Search for the cell housing the specified text and yield its (X, Y) center coordinate. 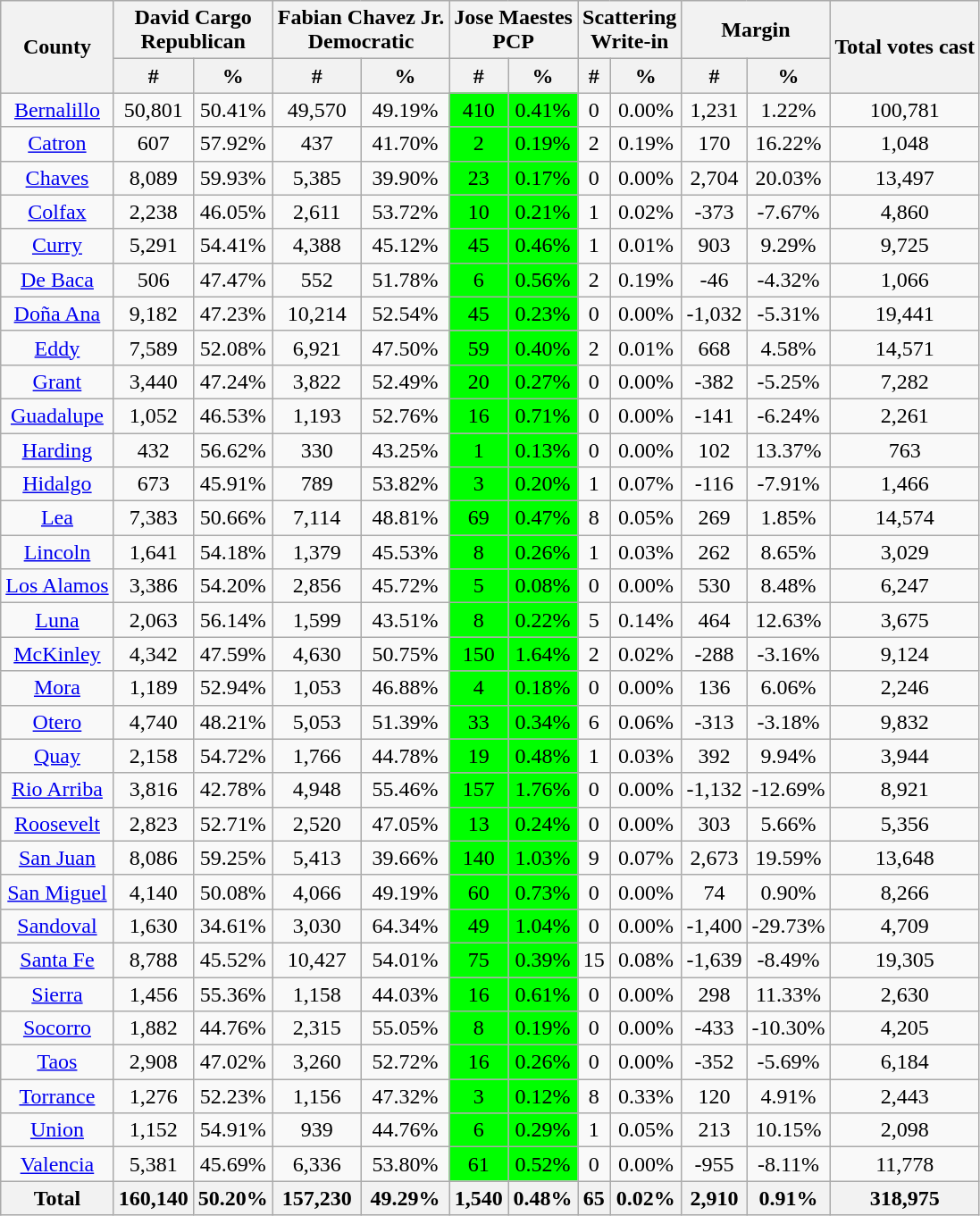
ScatteringWrite-in (629, 30)
50.08% (232, 892)
1,276 (154, 1096)
De Baca (57, 280)
53.82% (406, 484)
Fabian Chavez Jr.Democratic (361, 30)
8.48% (788, 586)
Margin (756, 30)
530 (715, 586)
Hidalgo (57, 484)
2,315 (316, 1028)
4,388 (316, 246)
-8.11% (788, 1164)
45.69% (232, 1164)
10,427 (316, 960)
0.14% (646, 620)
1,152 (154, 1130)
-6.24% (788, 415)
56.62% (232, 449)
1,231 (715, 110)
11,778 (905, 1164)
1,641 (154, 552)
50.20% (232, 1198)
1,193 (316, 415)
4,066 (316, 892)
4,630 (316, 654)
1.76% (543, 790)
-141 (715, 415)
Taos (57, 1062)
12.63% (788, 620)
2,908 (154, 1062)
Lincoln (57, 552)
33 (479, 722)
Santa Fe (57, 960)
5,413 (316, 858)
52.08% (232, 348)
Eddy (57, 348)
330 (316, 449)
5,291 (154, 246)
64.34% (406, 926)
45.52% (232, 960)
2,704 (715, 178)
46.05% (232, 212)
-7.67% (788, 212)
0.24% (543, 824)
0.33% (646, 1096)
57.92% (232, 144)
0.18% (543, 688)
-1,032 (715, 314)
4,342 (154, 654)
54.20% (232, 586)
46.53% (232, 415)
Mora (57, 688)
2,910 (715, 1198)
County (57, 46)
939 (316, 1130)
1,053 (316, 688)
Union (57, 1130)
2,246 (905, 688)
0.71% (543, 415)
-313 (715, 722)
47.23% (232, 314)
0.41% (543, 110)
47.59% (232, 654)
55.46% (406, 790)
3,822 (316, 382)
Lea (57, 518)
8,086 (154, 858)
Chaves (57, 178)
1,048 (905, 144)
52.49% (406, 382)
-1,639 (715, 960)
102 (715, 449)
0.52% (543, 1164)
0.47% (543, 518)
47.05% (406, 824)
David CargoRepublican (193, 30)
3,440 (154, 382)
-1,400 (715, 926)
Otero (57, 722)
464 (715, 620)
1,158 (316, 994)
Total (57, 1198)
Sandoval (57, 926)
Valencia (57, 1164)
3,386 (154, 586)
1.04% (543, 926)
13,497 (905, 178)
9.29% (788, 246)
437 (316, 144)
11.33% (788, 994)
170 (715, 144)
13 (479, 824)
3,030 (316, 926)
8,266 (905, 892)
1,189 (154, 688)
-7.91% (788, 484)
42.78% (232, 790)
Grant (57, 382)
6,184 (905, 1062)
45.12% (406, 246)
1,599 (316, 620)
47.02% (232, 1062)
7,282 (905, 382)
-116 (715, 484)
53.80% (406, 1164)
61 (479, 1164)
0.73% (543, 892)
2,261 (905, 415)
6,247 (905, 586)
1.22% (788, 110)
0.27% (543, 382)
14,574 (905, 518)
52.72% (406, 1062)
-4.32% (788, 280)
5,356 (905, 824)
-373 (715, 212)
13,648 (905, 858)
20 (479, 382)
41.70% (406, 144)
-5.31% (788, 314)
44.78% (406, 756)
52.76% (406, 415)
2,823 (154, 824)
59 (479, 348)
19 (479, 756)
8.65% (788, 552)
903 (715, 246)
69 (479, 518)
45.91% (232, 484)
0.29% (543, 1130)
Colfax (57, 212)
2,856 (316, 586)
60 (479, 892)
54.72% (232, 756)
45.72% (406, 586)
157,230 (316, 1198)
56.14% (232, 620)
7,114 (316, 518)
7,383 (154, 518)
10,214 (316, 314)
Rio Arriba (57, 790)
4,948 (316, 790)
45.53% (406, 552)
5,381 (154, 1164)
4.58% (788, 348)
10 (479, 212)
49,570 (316, 110)
9,832 (905, 722)
1,766 (316, 756)
2,520 (316, 824)
4.91% (788, 1096)
0.12% (543, 1096)
39.90% (406, 178)
269 (715, 518)
0.21% (543, 212)
-29.73% (788, 926)
8,089 (154, 178)
4,860 (905, 212)
San Juan (57, 858)
52.23% (232, 1096)
1,882 (154, 1028)
-5.69% (788, 1062)
43.51% (406, 620)
2,238 (154, 212)
Roosevelt (57, 824)
789 (316, 484)
6,921 (316, 348)
-433 (715, 1028)
2,158 (154, 756)
16.22% (788, 144)
1,379 (316, 552)
0.56% (543, 280)
50,801 (154, 110)
Doña Ana (57, 314)
4,140 (154, 892)
Guadalupe (57, 415)
-955 (715, 1164)
74 (715, 892)
-10.30% (788, 1028)
47.32% (406, 1096)
2,673 (715, 858)
Los Alamos (57, 586)
47.24% (232, 382)
392 (715, 756)
1.03% (543, 858)
54.41% (232, 246)
51.39% (406, 722)
9,182 (154, 314)
Total votes cast (905, 46)
5,053 (316, 722)
2,063 (154, 620)
9,124 (905, 654)
Quay (57, 756)
San Miguel (57, 892)
-3.18% (788, 722)
19.59% (788, 858)
0.23% (543, 314)
Jose MaestesPCP (514, 30)
-382 (715, 382)
1.64% (543, 654)
43.25% (406, 449)
54.01% (406, 960)
-8.49% (788, 960)
9.94% (788, 756)
47.47% (232, 280)
150 (479, 654)
0.61% (543, 994)
34.61% (232, 926)
50.41% (232, 110)
3,675 (905, 620)
Luna (57, 620)
75 (479, 960)
Socorro (57, 1028)
3,260 (316, 1062)
1,066 (905, 280)
160,140 (154, 1198)
1,456 (154, 994)
140 (479, 858)
4,740 (154, 722)
303 (715, 824)
9 (593, 858)
49.29% (406, 1198)
46.88% (406, 688)
410 (479, 110)
48.21% (232, 722)
157 (479, 790)
-46 (715, 280)
Harding (57, 449)
1,156 (316, 1096)
3,944 (905, 756)
8,788 (154, 960)
0.46% (543, 246)
14,571 (905, 348)
0.40% (543, 348)
552 (316, 280)
54.91% (232, 1130)
4 (479, 688)
4,709 (905, 926)
-352 (715, 1062)
9,725 (905, 246)
1,052 (154, 415)
50.66% (232, 518)
1,630 (154, 926)
0.06% (646, 722)
49 (479, 926)
20.03% (788, 178)
136 (715, 688)
668 (715, 348)
0.13% (543, 449)
19,441 (905, 314)
213 (715, 1130)
1,540 (479, 1198)
51.78% (406, 280)
50.75% (406, 654)
-5.25% (788, 382)
-288 (715, 654)
2,611 (316, 212)
52.71% (232, 824)
Curry (57, 246)
55.05% (406, 1028)
39.66% (406, 858)
59.25% (232, 858)
0.91% (788, 1198)
4,205 (905, 1028)
-12.69% (788, 790)
506 (154, 280)
763 (905, 449)
48.81% (406, 518)
607 (154, 144)
23 (479, 178)
-1,132 (715, 790)
59.93% (232, 178)
5,385 (316, 178)
Sierra (57, 994)
Catron (57, 144)
54.18% (232, 552)
0.34% (543, 722)
15 (593, 960)
2,630 (905, 994)
McKinley (57, 654)
10.15% (788, 1130)
Bernalillo (57, 110)
5.66% (788, 824)
100,781 (905, 110)
0.20% (543, 484)
13.37% (788, 449)
298 (715, 994)
2,443 (905, 1096)
3,816 (154, 790)
432 (154, 449)
8,921 (905, 790)
Torrance (57, 1096)
262 (715, 552)
19,305 (905, 960)
673 (154, 484)
0.22% (543, 620)
318,975 (905, 1198)
6.06% (788, 688)
0.17% (543, 178)
1.85% (788, 518)
52.54% (406, 314)
7,589 (154, 348)
2,098 (905, 1130)
0.39% (543, 960)
1,466 (905, 484)
6,336 (316, 1164)
47.50% (406, 348)
52.94% (232, 688)
65 (593, 1198)
44.03% (406, 994)
-3.16% (788, 654)
55.36% (232, 994)
3,029 (905, 552)
120 (715, 1096)
53.72% (406, 212)
0.90% (788, 892)
